Determine the (x, y) coordinate at the center of the cell enclosing the given text.  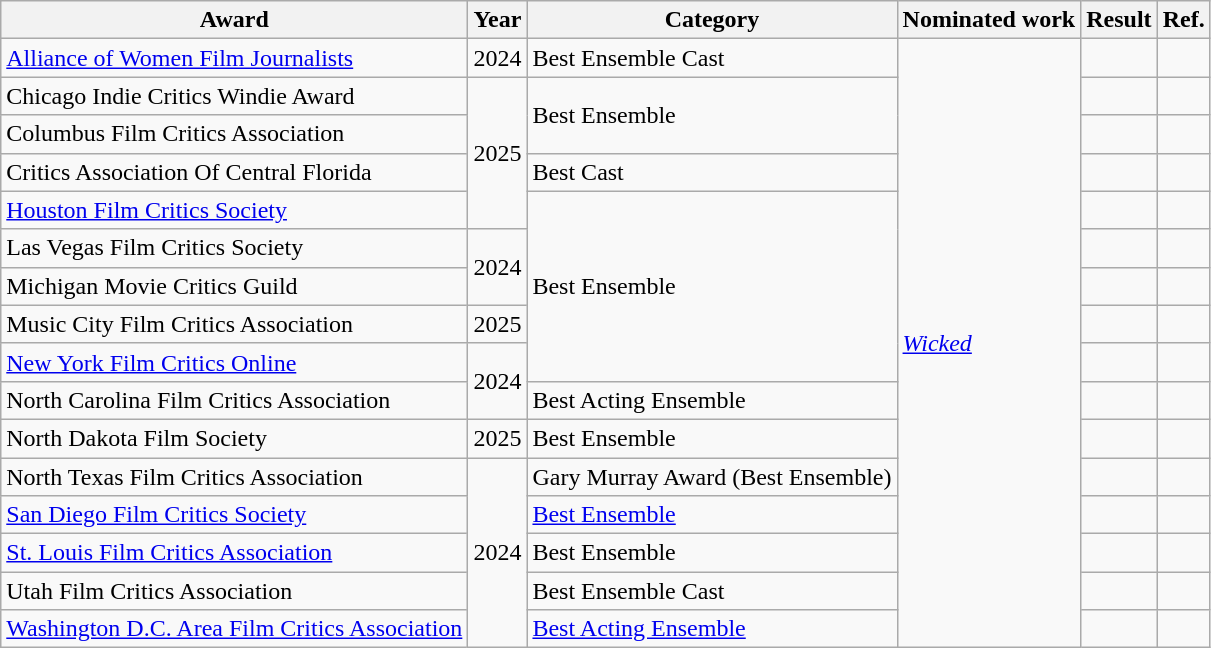
Award (234, 20)
Gary Murray Award (Best Ensemble) (712, 477)
Wicked (989, 344)
Houston Film Critics Society (234, 210)
North Dakota Film Society (234, 438)
Year (498, 20)
Chicago Indie Critics Windie Award (234, 96)
Utah Film Critics Association (234, 591)
Result (1119, 20)
New York Film Critics Online (234, 362)
Las Vegas Film Critics Society (234, 248)
Critics Association Of Central Florida (234, 172)
North Texas Film Critics Association (234, 477)
Best Cast (712, 172)
St. Louis Film Critics Association (234, 553)
Category (712, 20)
Alliance of Women Film Journalists (234, 58)
Washington D.C. Area Film Critics Association (234, 629)
Columbus Film Critics Association (234, 134)
San Diego Film Critics Society (234, 515)
North Carolina Film Critics Association (234, 400)
Michigan Movie Critics Guild (234, 286)
Music City Film Critics Association (234, 324)
Ref. (1184, 20)
Nominated work (989, 20)
